Capture the cell that displays the provided text and extract its (x, y) central coordinate. 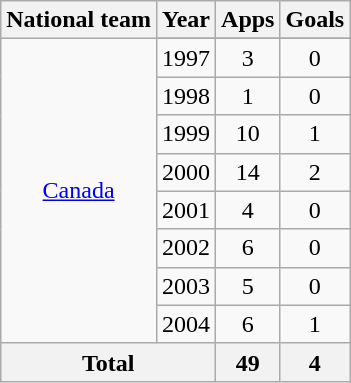
2001 (186, 210)
2000 (186, 172)
Year (186, 20)
1998 (186, 96)
National team (79, 20)
Apps (248, 20)
10 (248, 134)
Goals (315, 20)
2003 (186, 286)
Total (108, 362)
Canada (79, 191)
49 (248, 362)
1999 (186, 134)
1997 (186, 58)
2 (315, 172)
3 (248, 58)
2002 (186, 248)
5 (248, 286)
14 (248, 172)
2004 (186, 324)
